Return the [X, Y] coordinate for the center point of the cell that contains the specified text.  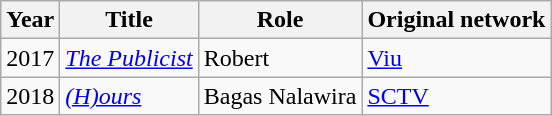
2017 [30, 58]
2018 [30, 96]
Original network [456, 20]
Year [30, 20]
SCTV [456, 96]
Viu [456, 58]
Role [280, 20]
The Publicist [129, 58]
Title [129, 20]
Robert [280, 58]
(H)ours [129, 96]
Bagas Nalawira [280, 96]
